Provide the [x, y] coordinate of the cell's center where the given text is located.  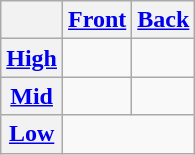
Mid [32, 96]
Low [32, 134]
High [32, 58]
Front [98, 20]
Back [164, 20]
